Identify which cell holds the provided text, then report its [x, y] central coordinate. 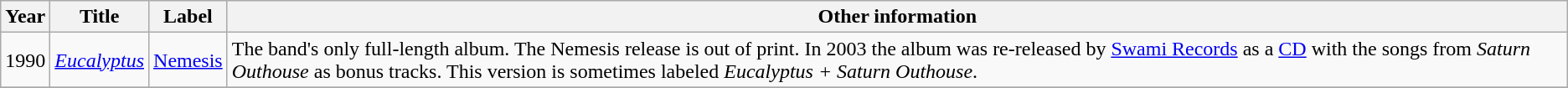
Label [188, 17]
1990 [25, 60]
Nemesis [188, 60]
Title [100, 17]
Year [25, 17]
Eucalyptus [100, 60]
Other information [897, 17]
